Return the (X, Y) coordinate for the center point of the cell that contains the specified text.  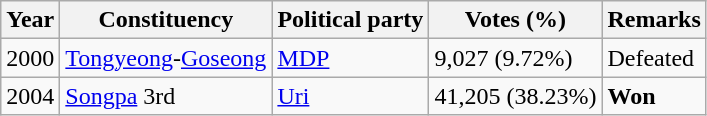
Defeated (654, 58)
2004 (30, 96)
Uri (350, 96)
2000 (30, 58)
41,205 (38.23%) (516, 96)
Tongyeong-Goseong (166, 58)
9,027 (9.72%) (516, 58)
Political party (350, 20)
Won (654, 96)
Songpa 3rd (166, 96)
Votes (%) (516, 20)
Remarks (654, 20)
MDP (350, 58)
Year (30, 20)
Constituency (166, 20)
